Identify which cell holds the provided text, then report its (x, y) central coordinate. 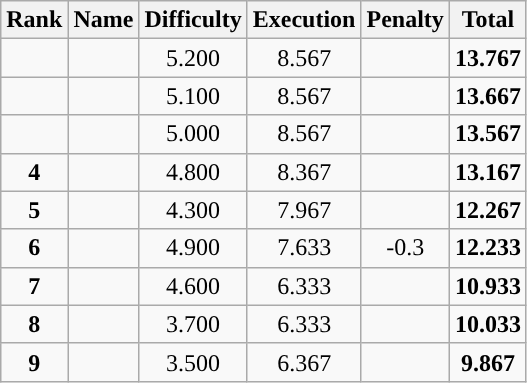
Execution (304, 20)
7.967 (304, 210)
12.267 (488, 210)
13.567 (488, 134)
5 (34, 210)
Rank (34, 20)
4.900 (193, 248)
9.867 (488, 362)
12.233 (488, 248)
4 (34, 172)
Name (104, 20)
7 (34, 286)
4.300 (193, 210)
4.600 (193, 286)
9 (34, 362)
7.633 (304, 248)
13.667 (488, 96)
8 (34, 324)
5.200 (193, 58)
-0.3 (405, 248)
4.800 (193, 172)
10.033 (488, 324)
8.367 (304, 172)
13.167 (488, 172)
10.933 (488, 286)
13.767 (488, 58)
3.700 (193, 324)
5.000 (193, 134)
Difficulty (193, 20)
6.367 (304, 362)
3.500 (193, 362)
6 (34, 248)
5.100 (193, 96)
Total (488, 20)
Penalty (405, 20)
